Return the (x, y) coordinate for the center point of the cell that contains the specified text.  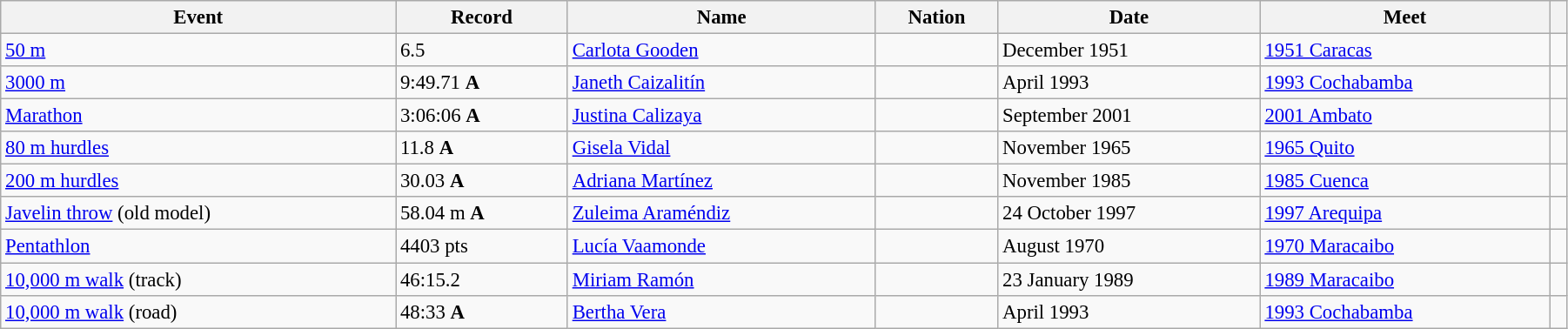
Gisela Vidal (721, 148)
Date (1129, 17)
3000 m (198, 83)
August 1970 (1129, 246)
Marathon (198, 116)
80 m hurdles (198, 148)
1965 Quito (1404, 148)
Miriam Ramón (721, 279)
1951 Caracas (1404, 50)
Record (482, 17)
1989 Maracaibo (1404, 279)
2001 Ambato (1404, 116)
46:15.2 (482, 279)
10,000 m walk (track) (198, 279)
23 January 1989 (1129, 279)
Zuleima Araméndiz (721, 213)
Event (198, 17)
Janeth Caizalitín (721, 83)
Adriana Martínez (721, 181)
9:49.71 A (482, 83)
11.8 A (482, 148)
December 1951 (1129, 50)
48:33 A (482, 312)
Bertha Vera (721, 312)
1985 Cuenca (1404, 181)
Carlota Gooden (721, 50)
Javelin throw (old model) (198, 213)
September 2001 (1129, 116)
November 1965 (1129, 148)
Nation (936, 17)
November 1985 (1129, 181)
58.04 m A (482, 213)
Name (721, 17)
Justina Calizaya (721, 116)
4403 pts (482, 246)
1970 Maracaibo (1404, 246)
3:06:06 A (482, 116)
24 October 1997 (1129, 213)
200 m hurdles (198, 181)
Lucía Vaamonde (721, 246)
6.5 (482, 50)
Pentathlon (198, 246)
1997 Arequipa (1404, 213)
Meet (1404, 17)
30.03 A (482, 181)
10,000 m walk (road) (198, 312)
50 m (198, 50)
